Extract the (x, y) coordinate from the center of the cell holding the provided text.  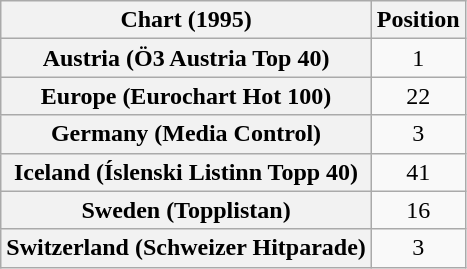
Iceland (Íslenski Listinn Topp 40) (186, 172)
Austria (Ö3 Austria Top 40) (186, 58)
1 (418, 58)
Germany (Media Control) (186, 134)
Sweden (Topplistan) (186, 210)
22 (418, 96)
Position (418, 20)
16 (418, 210)
Europe (Eurochart Hot 100) (186, 96)
Switzerland (Schweizer Hitparade) (186, 248)
41 (418, 172)
Chart (1995) (186, 20)
